Return (X, Y) of the center of cell containing provided text 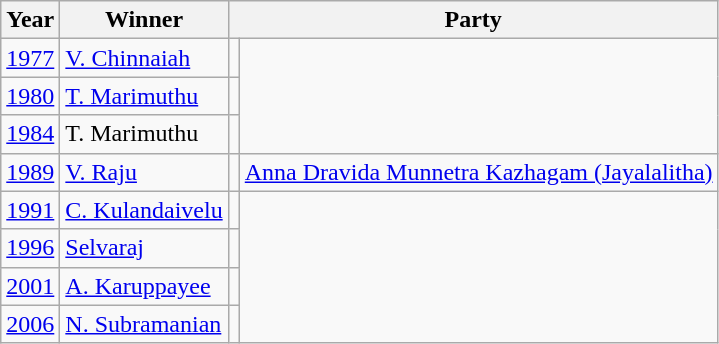
1977 (30, 58)
Party (473, 20)
V. Chinnaiah (144, 58)
N. Subramanian (144, 324)
C. Kulandaivelu (144, 210)
1980 (30, 96)
1984 (30, 134)
A. Karuppayee (144, 286)
Anna Dravida Munnetra Kazhagam (Jayalalitha) (478, 172)
V. Raju (144, 172)
Winner (144, 20)
1991 (30, 210)
1996 (30, 248)
Selvaraj (144, 248)
1989 (30, 172)
2006 (30, 324)
2001 (30, 286)
Year (30, 20)
